For the text-containing cell, return its midpoint in (X, Y) coordinate format. 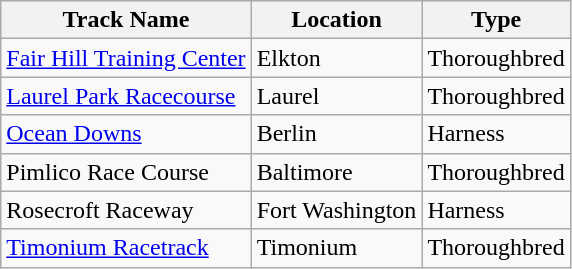
Laurel (336, 96)
Rosecroft Raceway (126, 210)
Track Name (126, 20)
Pimlico Race Course (126, 172)
Laurel Park Racecourse (126, 96)
Location (336, 20)
Timonium Racetrack (126, 248)
Fort Washington (336, 210)
Baltimore (336, 172)
Berlin (336, 134)
Elkton (336, 58)
Timonium (336, 248)
Fair Hill Training Center (126, 58)
Type (496, 20)
Ocean Downs (126, 134)
